Locate the cell with the specified text and output its [x, y] center coordinate. 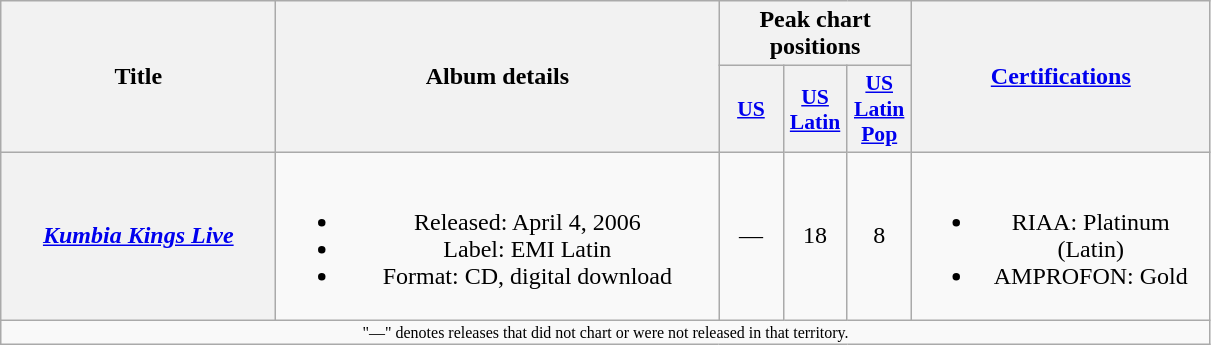
Title [138, 77]
RIAA: Platinum (Latin)AMPROFON: Gold [1060, 236]
US [751, 110]
Peak chart positions [815, 34]
— [751, 236]
Album details [498, 77]
Certifications [1060, 77]
US Latin Pop [879, 110]
Kumbia Kings Live [138, 236]
Released: April 4, 2006Label: EMI LatinFormat: CD, digital download [498, 236]
18 [815, 236]
"—" denotes releases that did not chart or were not released in that territory. [606, 332]
8 [879, 236]
US Latin [815, 110]
